Extract the [X, Y] coordinate from the center of the cell holding the provided text.  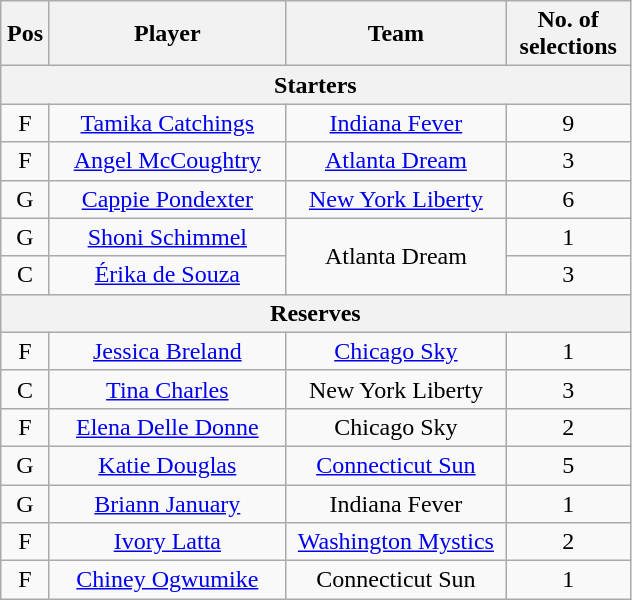
Pos [26, 34]
Starters [316, 85]
5 [568, 465]
Reserves [316, 313]
Player [167, 34]
Cappie Pondexter [167, 199]
Washington Mystics [396, 542]
Jessica Breland [167, 351]
Elena Delle Donne [167, 427]
Tamika Catchings [167, 123]
Team [396, 34]
Briann January [167, 503]
Angel McCoughtry [167, 161]
No. of selections [568, 34]
Érika de Souza [167, 275]
Shoni Schimmel [167, 237]
9 [568, 123]
Chiney Ogwumike [167, 580]
Katie Douglas [167, 465]
Tina Charles [167, 389]
Ivory Latta [167, 542]
6 [568, 199]
